Return the (X, Y) coordinate for the center point of the cell that contains the specified text.  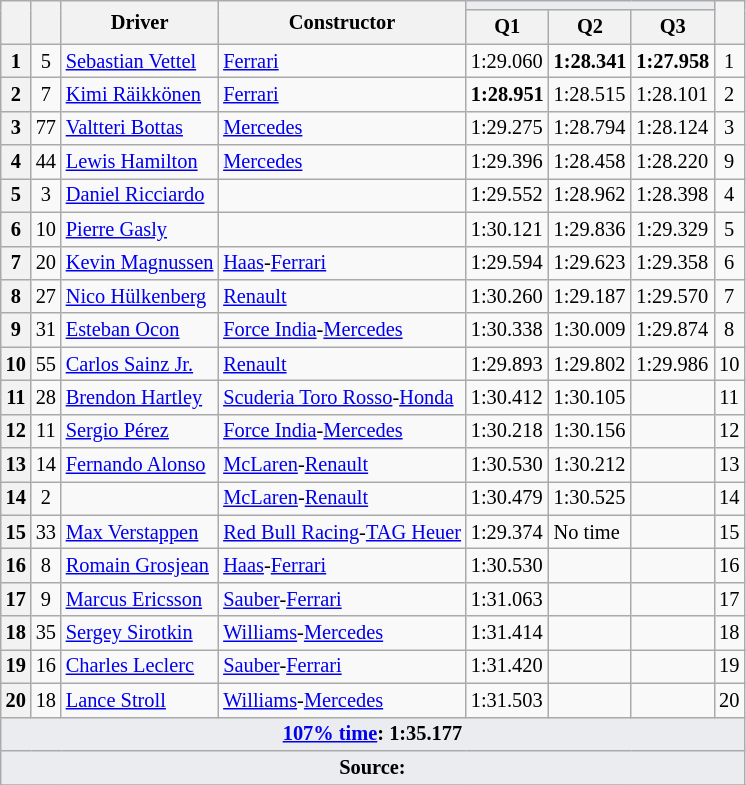
27 (46, 296)
1:28.458 (590, 162)
31 (46, 330)
Q1 (508, 27)
Lewis Hamilton (140, 162)
1:30.212 (590, 465)
1:30.009 (590, 330)
1:28.794 (590, 128)
1:30.121 (508, 229)
1:30.218 (508, 431)
1:30.260 (508, 296)
1:30.412 (508, 397)
1:29.874 (672, 330)
1:27.958 (672, 61)
1:28.951 (508, 94)
1:28.101 (672, 94)
Q3 (672, 27)
Valtteri Bottas (140, 128)
1:29.187 (590, 296)
Driver (140, 22)
1:30.338 (508, 330)
Scuderia Toro Rosso-Honda (342, 397)
1:31.063 (508, 599)
44 (46, 162)
1:30.156 (590, 431)
Marcus Ericsson (140, 599)
No time (590, 532)
Kevin Magnussen (140, 263)
Daniel Ricciardo (140, 195)
1:29.986 (672, 364)
1:29.594 (508, 263)
1:31.503 (508, 700)
Lance Stroll (140, 700)
1:29.893 (508, 364)
Sergio Pérez (140, 431)
Constructor (342, 22)
Source: (372, 767)
1:30.525 (590, 498)
Fernando Alonso (140, 465)
1:30.479 (508, 498)
1:29.329 (672, 229)
1:29.570 (672, 296)
28 (46, 397)
107% time: 1:35.177 (372, 734)
1:31.414 (508, 633)
Q2 (590, 27)
1:28.341 (590, 61)
Red Bull Racing-TAG Heuer (342, 532)
Nico Hülkenberg (140, 296)
1:29.552 (508, 195)
1:29.060 (508, 61)
1:29.802 (590, 364)
1:29.396 (508, 162)
1:31.420 (508, 666)
1:28.220 (672, 162)
Sebastian Vettel (140, 61)
Brendon Hartley (140, 397)
1:29.275 (508, 128)
33 (46, 532)
Max Verstappen (140, 532)
1:28.962 (590, 195)
Romain Grosjean (140, 565)
77 (46, 128)
55 (46, 364)
1:30.105 (590, 397)
1:29.374 (508, 532)
1:28.124 (672, 128)
35 (46, 633)
Charles Leclerc (140, 666)
Sergey Sirotkin (140, 633)
1:29.358 (672, 263)
Carlos Sainz Jr. (140, 364)
1:29.623 (590, 263)
Esteban Ocon (140, 330)
Pierre Gasly (140, 229)
Kimi Räikkönen (140, 94)
1:29.836 (590, 229)
1:28.515 (590, 94)
1:28.398 (672, 195)
